Scan for the cell matching the given text and deliver its (X, Y) coordinate at center. 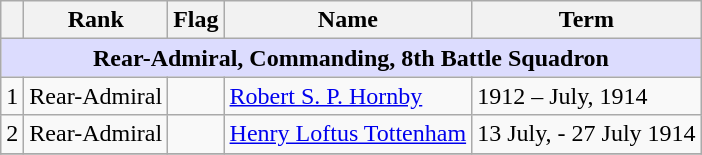
Rank (96, 20)
Term (587, 20)
Rear-Admiral, Commanding, 8th Battle Squadron (351, 58)
1 (12, 96)
Henry Loftus Tottenham (348, 134)
Flag (196, 20)
2 (12, 134)
1912 – July, 1914 (587, 96)
Name (348, 20)
Robert S. P. Hornby (348, 96)
13 July, - 27 July 1914 (587, 134)
